Determine the (X, Y) coordinate at the center of the cell enclosing the given text.  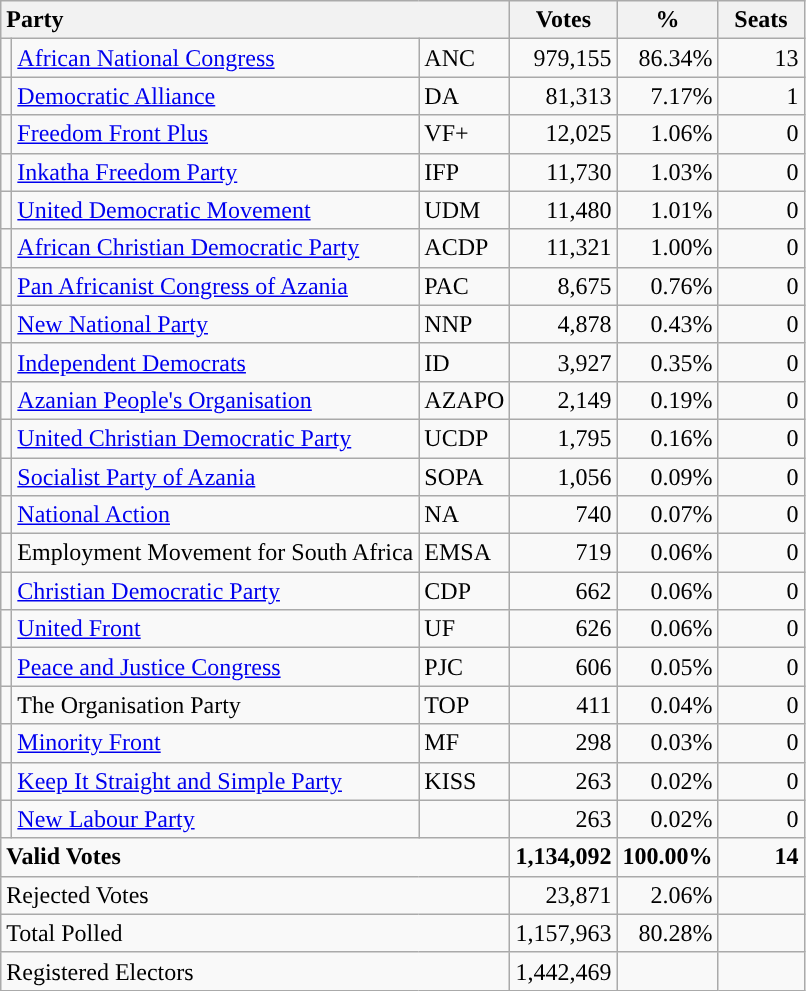
0.04% (668, 705)
1 (761, 96)
4,878 (564, 324)
UF (464, 629)
11,730 (564, 172)
Registered Electors (256, 971)
Votes (564, 20)
1.03% (668, 172)
Independent Democrats (216, 362)
411 (564, 705)
0.43% (668, 324)
606 (564, 667)
PAC (464, 286)
Party (256, 20)
86.34% (668, 58)
0.35% (668, 362)
298 (564, 743)
0.05% (668, 667)
2.06% (668, 895)
13 (761, 58)
80.28% (668, 933)
0.19% (668, 400)
11,480 (564, 210)
New Labour Party (216, 819)
8,675 (564, 286)
Democratic Alliance (216, 96)
Peace and Justice Congress (216, 667)
Azanian People's Organisation (216, 400)
740 (564, 515)
81,313 (564, 96)
Rejected Votes (256, 895)
ID (464, 362)
KISS (464, 781)
UCDP (464, 438)
VF+ (464, 134)
Seats (761, 20)
0.16% (668, 438)
1.06% (668, 134)
Inkatha Freedom Party (216, 172)
11,321 (564, 248)
7.17% (668, 96)
United Front (216, 629)
Employment Movement for South Africa (216, 553)
DA (464, 96)
NA (464, 515)
AZAPO (464, 400)
PJC (464, 667)
African National Congress (216, 58)
1.01% (668, 210)
3,927 (564, 362)
0.76% (668, 286)
TOP (464, 705)
Freedom Front Plus (216, 134)
Total Polled (256, 933)
CDP (464, 591)
2,149 (564, 400)
1.00% (668, 248)
1,157,963 (564, 933)
SOPA (464, 477)
23,871 (564, 895)
12,025 (564, 134)
United Democratic Movement (216, 210)
Pan Africanist Congress of Azania (216, 286)
African Christian Democratic Party (216, 248)
% (668, 20)
MF (464, 743)
National Action (216, 515)
719 (564, 553)
1,056 (564, 477)
100.00% (668, 857)
ANC (464, 58)
979,155 (564, 58)
UDM (464, 210)
NNP (464, 324)
Minority Front (216, 743)
0.09% (668, 477)
Socialist Party of Azania (216, 477)
1,442,469 (564, 971)
IFP (464, 172)
1,134,092 (564, 857)
United Christian Democratic Party (216, 438)
662 (564, 591)
1,795 (564, 438)
0.03% (668, 743)
Keep It Straight and Simple Party (216, 781)
Christian Democratic Party (216, 591)
0.07% (668, 515)
626 (564, 629)
Valid Votes (256, 857)
14 (761, 857)
ACDP (464, 248)
The Organisation Party (216, 705)
EMSA (464, 553)
New National Party (216, 324)
